Locate the cell with the specified text and output its [x, y] center coordinate. 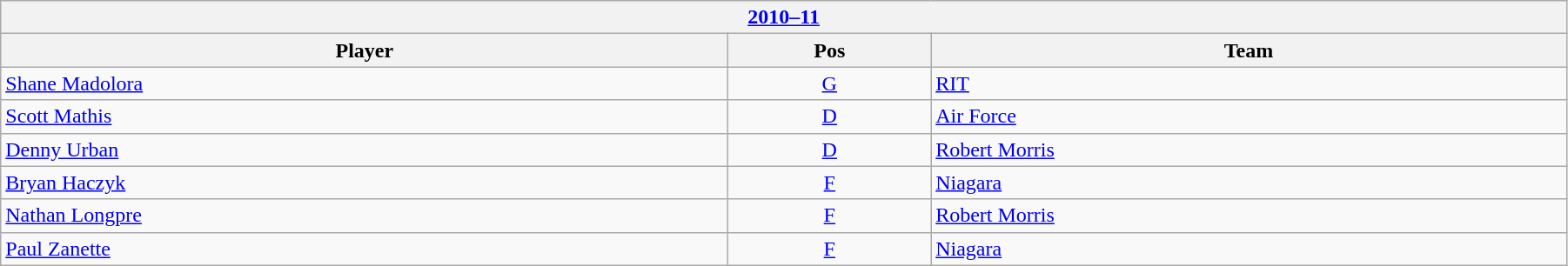
Air Force [1250, 116]
2010–11 [784, 17]
Team [1250, 50]
Pos [830, 50]
Nathan Longpre [365, 216]
Scott Mathis [365, 116]
Paul Zanette [365, 249]
Denny Urban [365, 150]
Shane Madolora [365, 83]
G [830, 83]
RIT [1250, 83]
Player [365, 50]
Bryan Haczyk [365, 183]
